For the text-containing cell, return its midpoint in (X, Y) coordinate format. 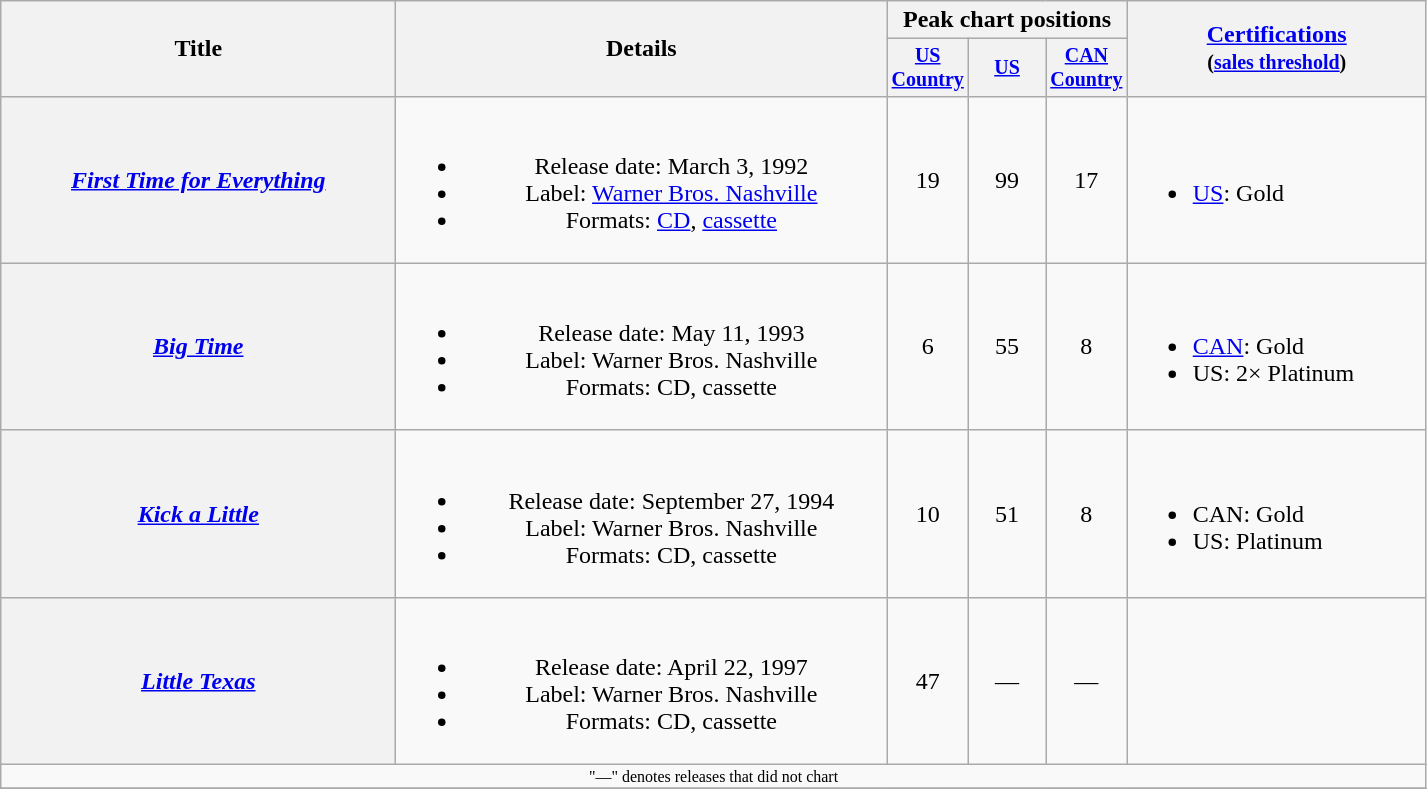
Details (642, 49)
US Country (928, 68)
Little Texas (198, 680)
CAN: GoldUS: 2× Platinum (1276, 346)
17 (1087, 180)
Release date: September 27, 1994Label: Warner Bros. NashvilleFormats: CD, cassette (642, 514)
US: Gold (1276, 180)
First Time for Everything (198, 180)
19 (928, 180)
Release date: March 3, 1992Label: Warner Bros. NashvilleFormats: CD, cassette (642, 180)
51 (1008, 514)
Big Time (198, 346)
Title (198, 49)
"—" denotes releases that did not chart (714, 777)
CAN: GoldUS: Platinum (1276, 514)
Certifications(sales threshold) (1276, 49)
Release date: April 22, 1997Label: Warner Bros. NashvilleFormats: CD, cassette (642, 680)
CAN Country (1087, 68)
10 (928, 514)
99 (1008, 180)
US (1008, 68)
6 (928, 346)
Kick a Little (198, 514)
47 (928, 680)
Release date: May 11, 1993Label: Warner Bros. NashvilleFormats: CD, cassette (642, 346)
Peak chart positions (1007, 20)
55 (1008, 346)
